Provide the [X, Y] coordinate of the cell's center where the given text is located.  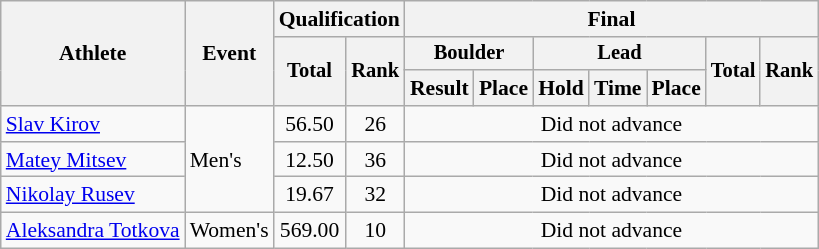
Boulder [469, 54]
569.00 [310, 231]
Slav Kirov [93, 124]
Hold [561, 88]
Athlete [93, 54]
32 [375, 195]
Aleksandra Totkova [93, 231]
Time [618, 88]
Nikolay Rusev [93, 195]
36 [375, 160]
Matey Mitsev [93, 160]
10 [375, 231]
Qualification [340, 19]
19.67 [310, 195]
Women's [230, 231]
Final [612, 19]
26 [375, 124]
Men's [230, 160]
Result [440, 88]
Event [230, 54]
56.50 [310, 124]
12.50 [310, 160]
Lead [620, 54]
